For the text-containing cell, return its midpoint in [x, y] coordinate format. 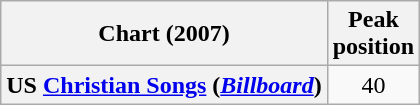
40 [373, 85]
US Christian Songs (Billboard) [164, 85]
Peakposition [373, 34]
Chart (2007) [164, 34]
